Return the [x, y] coordinate for the center point of the cell that contains the specified text.  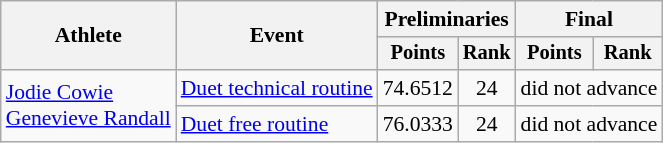
Duet technical routine [277, 88]
Final [590, 19]
Jodie CowieGenevieve Randall [88, 106]
74.6512 [418, 88]
Preliminaries [447, 19]
Duet free routine [277, 124]
76.0333 [418, 124]
Event [277, 36]
Athlete [88, 36]
